Provide the [X, Y] coordinate of the cell's center where the given text is located.  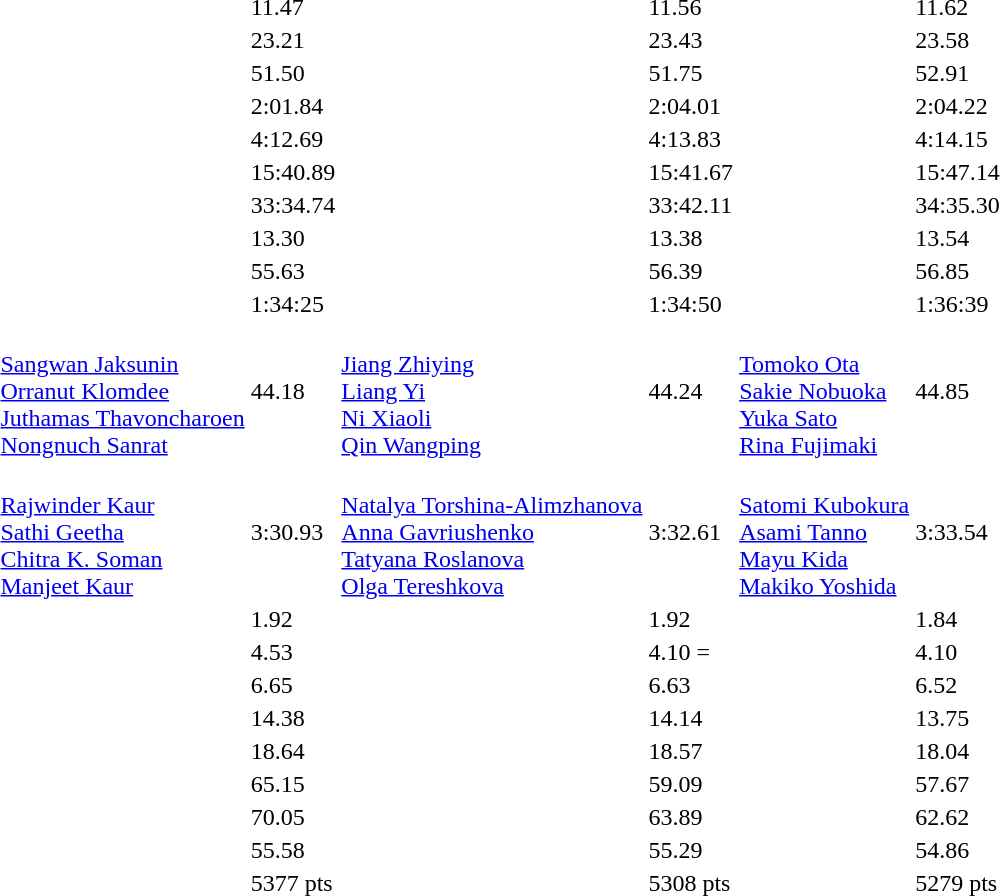
1:34:50 [691, 304]
23.43 [691, 40]
55.58 [293, 850]
Tomoko OtaSakie NobuokaYuka SatoRina Fujimaki [824, 391]
6.65 [293, 685]
4.53 [293, 652]
63.89 [691, 817]
44.18 [293, 391]
13.38 [691, 238]
44.24 [691, 391]
51.50 [293, 73]
3:30.93 [293, 532]
4.10 = [691, 652]
70.05 [293, 817]
Natalya Torshina-AlimzhanovaAnna GavriushenkoTatyana RoslanovaOlga Tereshkova [492, 532]
59.09 [691, 784]
Satomi KubokuraAsami TannoMayu KidaMakiko Yoshida [824, 532]
33:42.11 [691, 205]
18.64 [293, 751]
55.63 [293, 271]
15:41.67 [691, 172]
23.21 [293, 40]
56.39 [691, 271]
33:34.74 [293, 205]
Jiang ZhiyingLiang YiNi XiaoliQin Wangping [492, 391]
2:04.01 [691, 106]
4:12.69 [293, 139]
55.29 [691, 850]
51.75 [691, 73]
13.30 [293, 238]
2:01.84 [293, 106]
4:13.83 [691, 139]
15:40.89 [293, 172]
14.14 [691, 718]
18.57 [691, 751]
6.63 [691, 685]
1:34:25 [293, 304]
14.38 [293, 718]
3:32.61 [691, 532]
65.15 [293, 784]
